Detect which cell encompasses the target text, then output its (X, Y) center coordinate. 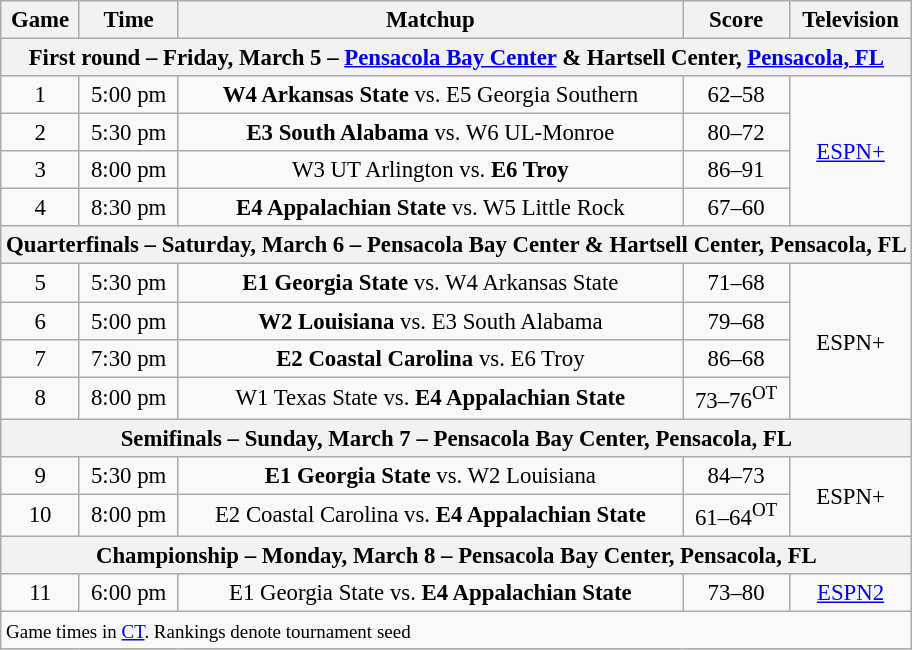
79–68 (736, 321)
62–58 (736, 95)
8 (40, 398)
E3 South Alabama vs. W6 UL-Monroe (430, 133)
2 (40, 133)
8:30 pm (128, 208)
E1 Georgia State vs. E4 Appalachian State (430, 593)
11 (40, 593)
First round – Friday, March 5 – Pensacola Bay Center & Hartsell Center, Pensacola, FL (456, 58)
7:30 pm (128, 358)
71–68 (736, 283)
Time (128, 20)
E4 Appalachian State vs. W5 Little Rock (430, 208)
Quarterfinals – Saturday, March 6 – Pensacola Bay Center & Hartsell Center, Pensacola, FL (456, 245)
Score (736, 20)
Championship – Monday, March 8 – Pensacola Bay Center, Pensacola, FL (456, 555)
Game (40, 20)
W1 Texas State vs. E4 Appalachian State (430, 398)
86–68 (736, 358)
73–80 (736, 593)
W3 UT Arlington vs. E6 Troy (430, 170)
4 (40, 208)
E1 Georgia State vs. W2 Louisiana (430, 476)
Matchup (430, 20)
E2 Coastal Carolina vs. E4 Appalachian State (430, 515)
10 (40, 515)
61–64OT (736, 515)
Television (850, 20)
3 (40, 170)
W2 Louisiana vs. E3 South Alabama (430, 321)
67–60 (736, 208)
9 (40, 476)
E1 Georgia State vs. W4 Arkansas State (430, 283)
6 (40, 321)
86–91 (736, 170)
84–73 (736, 476)
W4 Arkansas State vs. E5 Georgia Southern (430, 95)
7 (40, 358)
ESPN2 (850, 593)
E2 Coastal Carolina vs. E6 Troy (430, 358)
5 (40, 283)
73–76OT (736, 398)
Game times in CT. Rankings denote tournament seed (456, 631)
1 (40, 95)
6:00 pm (128, 593)
80–72 (736, 133)
Semifinals – Sunday, March 7 – Pensacola Bay Center, Pensacola, FL (456, 438)
